Return (x, y) of the center of cell containing provided text 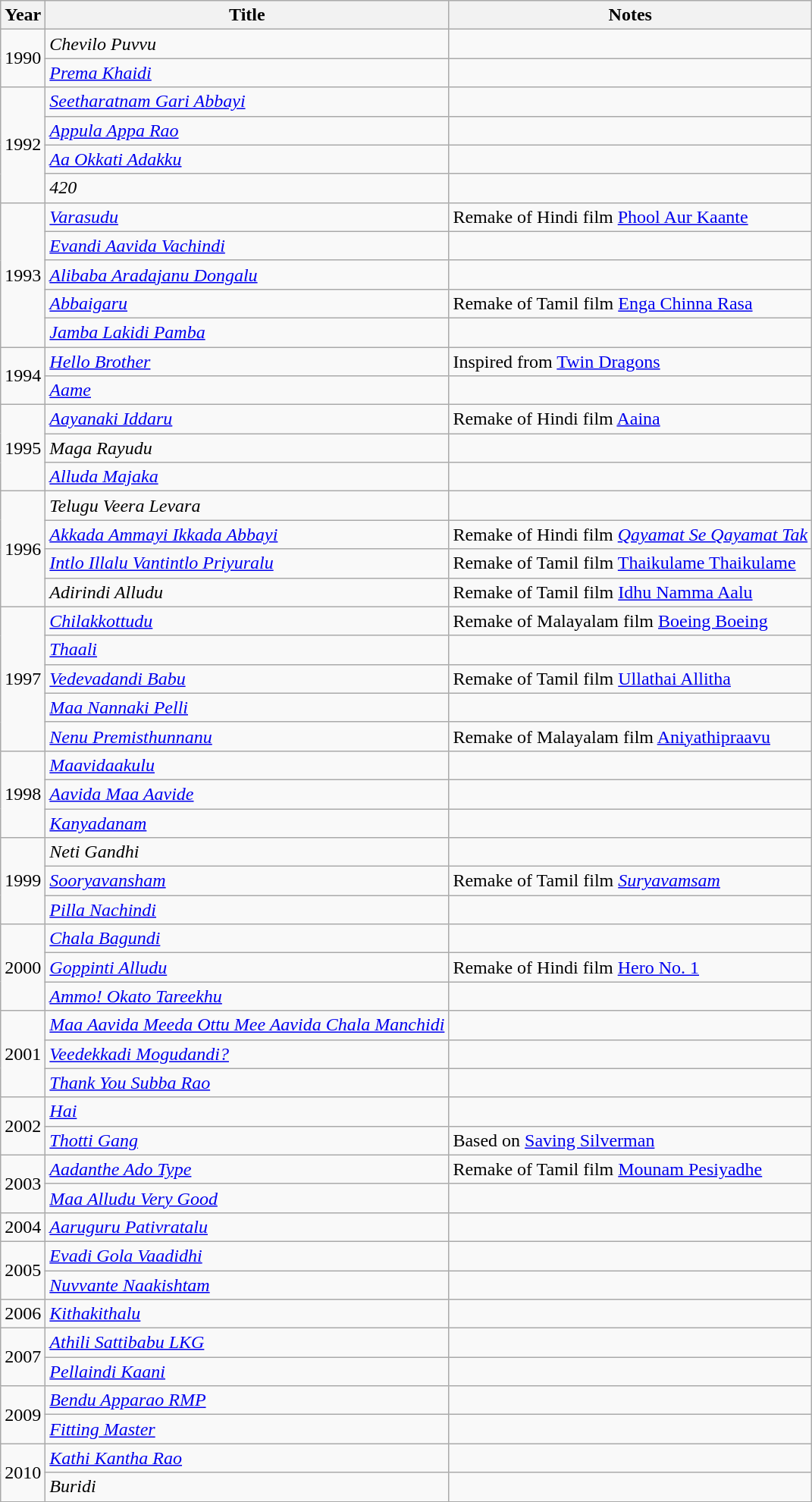
Alluda Majaka (247, 477)
Seetharatnam Gari Abbayi (247, 102)
Vedevadandi Babu (247, 679)
2005 (23, 1270)
Appula Appa Rao (247, 130)
2000 (23, 967)
Notes (631, 15)
Aame (247, 390)
Maga Rayudu (247, 448)
2006 (23, 1314)
Title (247, 15)
Nuvvante Naakishtam (247, 1285)
Veedekkadi Mogudandi? (247, 1054)
Nenu Premisthunnanu (247, 736)
Alibaba Aradajanu Dongalu (247, 274)
Maa Alludu Very Good (247, 1198)
Abbaigaru (247, 303)
2004 (23, 1227)
Jamba Lakidi Pamba (247, 332)
1999 (23, 881)
Pellaindi Kaani (247, 1372)
Buridi (247, 1487)
Remake of Malayalam film Aniyathipraavu (631, 736)
Ammo! Okato Tareekhu (247, 996)
Chevilo Puvvu (247, 44)
Goppinti Alludu (247, 967)
Thotti Gang (247, 1140)
Remake of Tamil film Enga Chinna Rasa (631, 303)
1994 (23, 376)
Hai (247, 1112)
Remake of Tamil film Suryavamsam (631, 881)
Remake of Tamil film Idhu Namma Aalu (631, 592)
Aavida Maa Aavide (247, 794)
1996 (23, 549)
420 (247, 188)
Sooryavansham (247, 881)
Aa Okkati Adakku (247, 159)
Remake of Tamil film Thaikulame Thaikulame (631, 563)
1998 (23, 794)
Maa Aavida Meeda Ottu Mee Aavida Chala Manchidi (247, 1025)
Kanyadanam (247, 823)
Remake of Tamil film Ullathai Allitha (631, 679)
Chala Bagundi (247, 939)
Bendu Apparao RMP (247, 1400)
Remake of Hindi film Phool Aur Kaante (631, 217)
Kithakithalu (247, 1314)
Inspired from Twin Dragons (631, 362)
2009 (23, 1415)
Aayanaki Iddaru (247, 419)
2010 (23, 1472)
Maavidaakulu (247, 765)
2001 (23, 1054)
Maa Nannaki Pelli (247, 707)
Fitting Master (247, 1429)
Prema Khaidi (247, 73)
Varasudu (247, 217)
Akkada Ammayi Ikkada Abbayi (247, 535)
Evandi Aavida Vachindi (247, 246)
Telugu Veera Levara (247, 506)
Intlo Illalu Vantintlo Priyuralu (247, 563)
Aaruguru Pativratalu (247, 1227)
Based on Saving Silverman (631, 1140)
1990 (23, 58)
2007 (23, 1357)
1995 (23, 448)
Athili Sattibabu LKG (247, 1343)
1992 (23, 145)
Chilakkottudu (247, 621)
Pilla Nachindi (247, 910)
Thank You Subba Rao (247, 1083)
Aadanthe Ado Type (247, 1169)
Year (23, 15)
Remake of Hindi film Qayamat Se Qayamat Tak (631, 535)
Hello Brother (247, 362)
Thaali (247, 650)
Neti Gandhi (247, 852)
1993 (23, 274)
Remake of Hindi film Hero No. 1 (631, 967)
Remake of Tamil film Mounam Pesiyadhe (631, 1169)
Evadi Gola Vaadidhi (247, 1256)
Adirindi Alludu (247, 592)
2003 (23, 1184)
1997 (23, 679)
Remake of Malayalam film Boeing Boeing (631, 621)
Remake of Hindi film Aaina (631, 419)
2002 (23, 1126)
Kathi Kantha Rao (247, 1458)
